Detect which cell encompasses the target text, then output its (x, y) center coordinate. 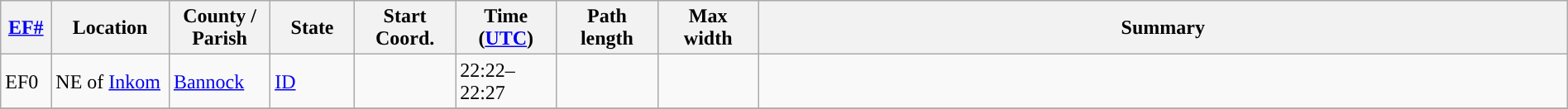
22:22–22:27 (506, 81)
County / Parish (219, 28)
Max width (708, 28)
Time (UTC) (506, 28)
Summary (1163, 28)
Location (111, 28)
Start Coord. (404, 28)
ID (313, 81)
State (313, 28)
EF0 (26, 81)
EF# (26, 28)
Bannock (219, 81)
Path length (607, 28)
NE of Inkom (111, 81)
